Find where the given text appears and provide that cell's center as (x, y) coordinate. 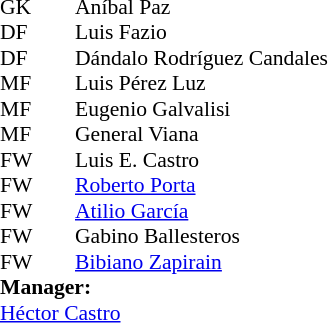
Luis Fazio (202, 33)
Luis Pérez Luz (202, 83)
Dándalo Rodríguez Candales (202, 58)
Luis E. Castro (202, 160)
Manager: (164, 287)
General Viana (202, 135)
Roberto Porta (202, 185)
Bibiano Zapirain (202, 262)
Eugenio Galvalisi (202, 109)
Gabino Ballesteros (202, 237)
Atilio García (202, 211)
